Identify which cell holds the provided text, then report its [x, y] central coordinate. 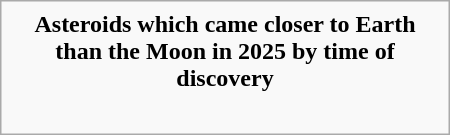
Asteroids which came closer to Earth than the Moon in 2025 by time of discovery [224, 51]
